Return [x, y] of the center of cell containing provided text 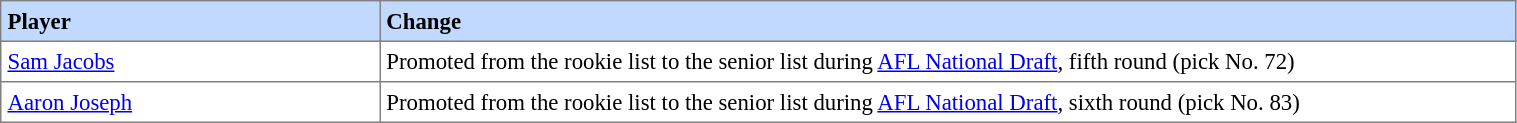
Player [190, 21]
Change [948, 21]
Promoted from the rookie list to the senior list during AFL National Draft, fifth round (pick No. 72) [948, 61]
Aaron Joseph [190, 102]
Sam Jacobs [190, 61]
Promoted from the rookie list to the senior list during AFL National Draft, sixth round (pick No. 83) [948, 102]
